Detect which cell encompasses the target text, then output its (x, y) center coordinate. 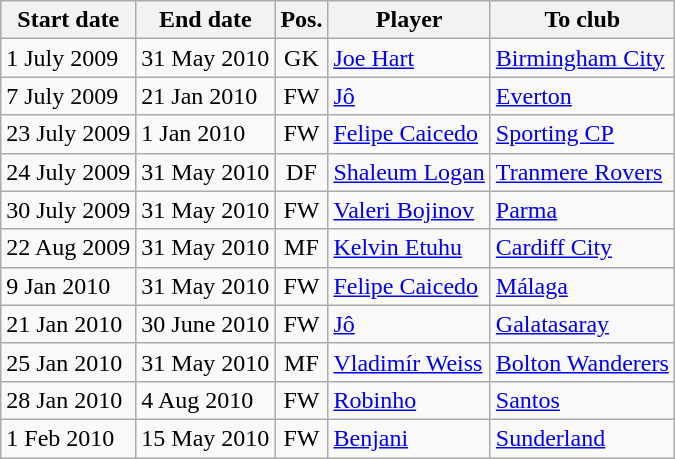
25 Jan 2010 (68, 362)
30 July 2009 (68, 210)
Santos (582, 400)
Tranmere Rovers (582, 172)
Pos. (302, 20)
4 Aug 2010 (206, 400)
DF (302, 172)
Cardiff City (582, 248)
Valeri Bojinov (409, 210)
Galatasaray (582, 324)
Parma (582, 210)
28 Jan 2010 (68, 400)
To club (582, 20)
Kelvin Etuhu (409, 248)
22 Aug 2009 (68, 248)
1 Jan 2010 (206, 134)
9 Jan 2010 (68, 286)
Start date (68, 20)
Birmingham City (582, 58)
Sporting CP (582, 134)
7 July 2009 (68, 96)
24 July 2009 (68, 172)
Bolton Wanderers (582, 362)
Málaga (582, 286)
Benjani (409, 438)
Vladimír Weiss (409, 362)
1 July 2009 (68, 58)
23 July 2009 (68, 134)
1 Feb 2010 (68, 438)
Player (409, 20)
Joe Hart (409, 58)
Robinho (409, 400)
Everton (582, 96)
15 May 2010 (206, 438)
30 June 2010 (206, 324)
Shaleum Logan (409, 172)
Sunderland (582, 438)
End date (206, 20)
GK (302, 58)
